Extract the [X, Y] coordinate from the center of the cell holding the provided text.  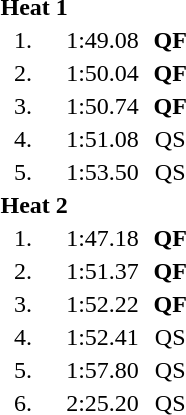
1:51.37 [102, 271]
1:53.50 [102, 172]
1:47.18 [102, 238]
1:52.22 [102, 304]
1:51.08 [102, 139]
1:57.80 [102, 370]
1:52.41 [102, 337]
1:49.08 [102, 40]
1:50.04 [102, 73]
1:50.74 [102, 106]
